Capture the cell that displays the provided text and extract its [x, y] central coordinate. 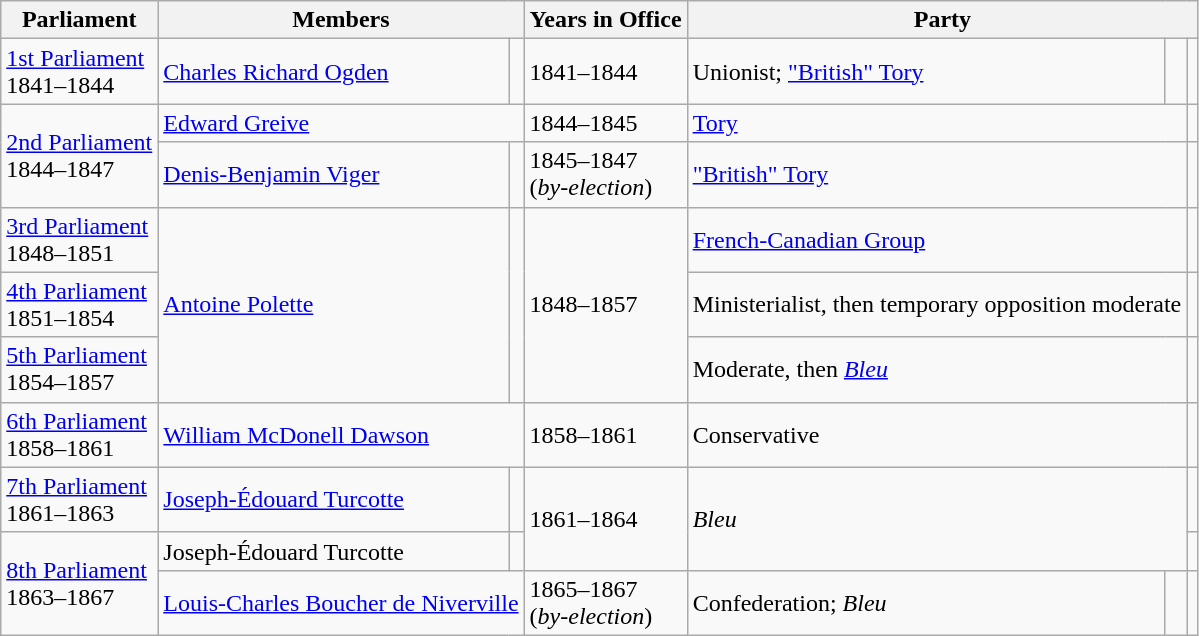
6th Parliament1858–1861 [80, 434]
7th Parliament1861–1863 [80, 500]
1845–1847 (by-election) [606, 174]
1861–1864 [606, 518]
1865–1867(by-election) [606, 602]
Conservative [937, 434]
3rd Parliament1848–1851 [80, 240]
Confederation; Bleu [926, 602]
Louis-Charles Boucher de Niverville [341, 602]
Denis-Benjamin Viger [334, 174]
Moderate, then Bleu [937, 370]
8th Parliament1863–1867 [80, 584]
4th Parliament1851–1854 [80, 304]
Members [341, 20]
Party [942, 20]
William McDonell Dawson [341, 434]
1848–1857 [606, 304]
2nd Parliament1844–1847 [80, 156]
French-Canadian Group [937, 240]
Antoine Polette [334, 304]
5th Parliament1854–1857 [80, 370]
Unionist; "British" Tory [926, 72]
Charles Richard Ogden [334, 72]
Bleu [937, 518]
1858–1861 [606, 434]
"British" Tory [937, 174]
1st Parliament1841–1844 [80, 72]
Ministerialist, then temporary opposition moderate [937, 304]
Tory [937, 123]
1841–1844 [606, 72]
1844–1845 [606, 123]
Years in Office [606, 20]
Parliament [80, 20]
Edward Greive [341, 123]
